Pinpoint the cell where the given text exists, returning its (x, y) midpoint coordinate. 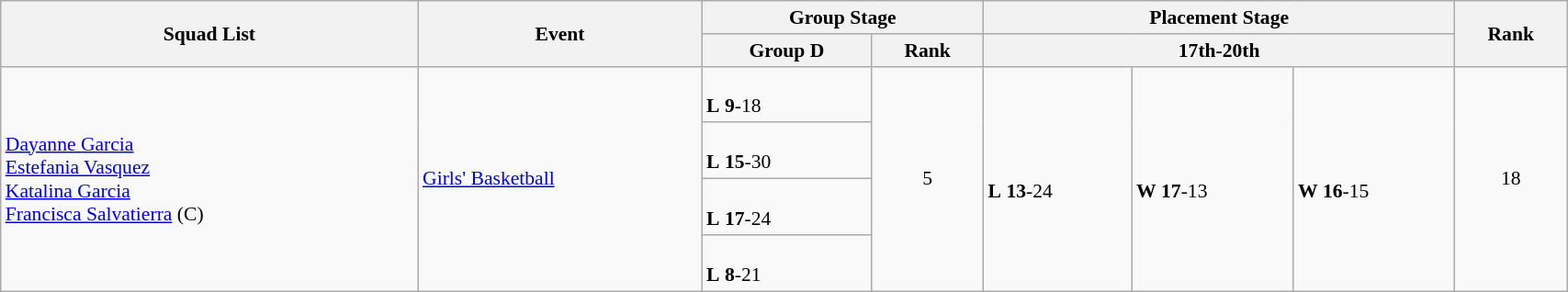
Dayanne GarciaEstefania VasquezKatalina GarciaFrancisca Salvatierra (C) (209, 178)
Event (560, 33)
Squad List (209, 33)
W 17-13 (1213, 178)
L 8-21 (786, 263)
L 13-24 (1058, 178)
W 16-15 (1374, 178)
Group D (786, 51)
L 9-18 (786, 94)
L 17-24 (786, 208)
18 (1511, 178)
Group Stage (842, 17)
5 (928, 178)
Placement Stage (1220, 17)
L 15-30 (786, 151)
Girls' Basketball (560, 178)
17th-20th (1220, 51)
